From the cell containing the given text, extract its center point as (x, y) coordinate. 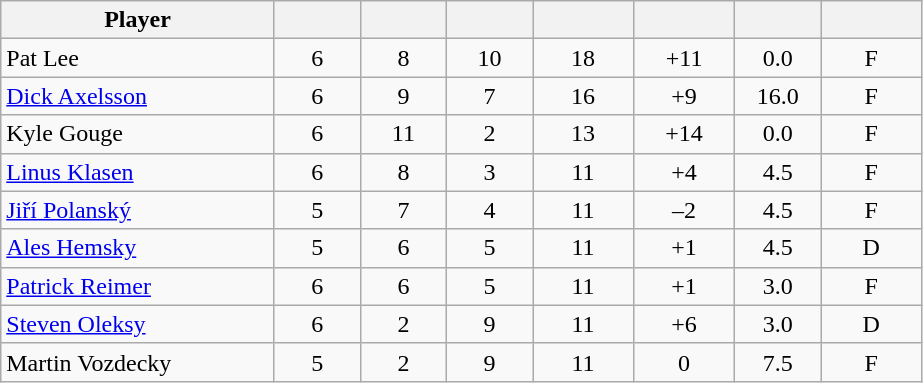
10 (489, 58)
3 (489, 172)
+14 (684, 134)
13 (582, 134)
18 (582, 58)
0 (684, 362)
Steven Oleksy (138, 324)
+6 (684, 324)
Kyle Gouge (138, 134)
+11 (684, 58)
Player (138, 20)
Martin Vozdecky (138, 362)
Linus Klasen (138, 172)
Dick Axelsson (138, 96)
Patrick Reimer (138, 286)
Jiří Polanský (138, 210)
16 (582, 96)
7.5 (778, 362)
16.0 (778, 96)
+9 (684, 96)
Pat Lee (138, 58)
4 (489, 210)
Ales Hemsky (138, 248)
+4 (684, 172)
–2 (684, 210)
